Detect which cell encompasses the target text, then output its [X, Y] center coordinate. 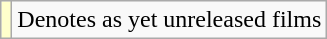
Denotes as yet unreleased films [170, 20]
